Extract the (x, y) coordinate from the center of the cell holding the provided text.  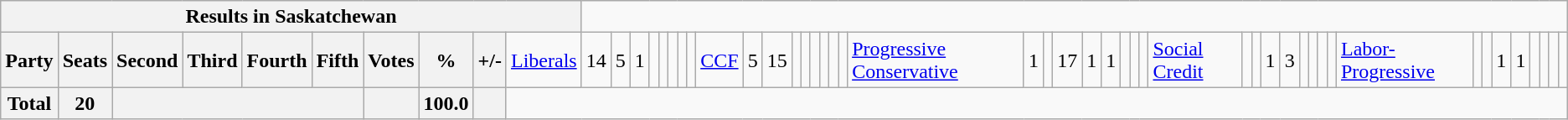
Votes (391, 60)
3 (1290, 60)
14 (596, 60)
Results in Saskatchewan (291, 17)
% (446, 60)
Social Credit (1195, 60)
Party (29, 60)
Second (147, 60)
17 (1067, 60)
Fifth (338, 60)
Total (29, 103)
CCF (720, 60)
20 (85, 103)
Fourth (276, 60)
Labor-Progressive (1404, 60)
Liberals (544, 60)
Third (213, 60)
15 (777, 60)
Progressive Conservative (936, 60)
+/- (489, 60)
100.0 (446, 103)
Seats (85, 60)
